Pinpoint the cell where the given text exists, returning its [x, y] midpoint coordinate. 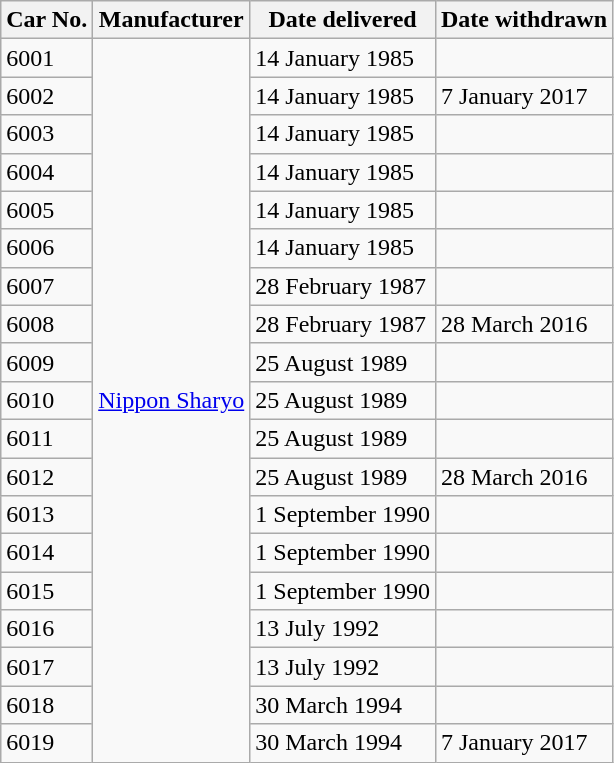
6005 [47, 210]
6008 [47, 324]
6019 [47, 743]
6011 [47, 438]
6001 [47, 58]
6009 [47, 362]
6004 [47, 172]
6013 [47, 515]
Date delivered [343, 20]
6018 [47, 705]
6012 [47, 477]
6006 [47, 248]
6016 [47, 629]
Car No. [47, 20]
6017 [47, 667]
6007 [47, 286]
6014 [47, 553]
Nippon Sharyo [172, 400]
6003 [47, 134]
6010 [47, 400]
Manufacturer [172, 20]
Date withdrawn [524, 20]
6015 [47, 591]
6002 [47, 96]
